Return (X, Y) of the center of cell containing provided text 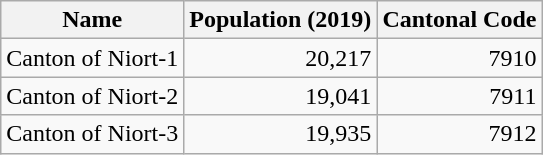
19,935 (280, 134)
Canton of Niort-1 (92, 58)
Canton of Niort-2 (92, 96)
20,217 (280, 58)
Canton of Niort-3 (92, 134)
7912 (460, 134)
Name (92, 20)
7910 (460, 58)
19,041 (280, 96)
Population (2019) (280, 20)
7911 (460, 96)
Cantonal Code (460, 20)
